Extract the [X, Y] coordinate from the center of the cell holding the provided text.  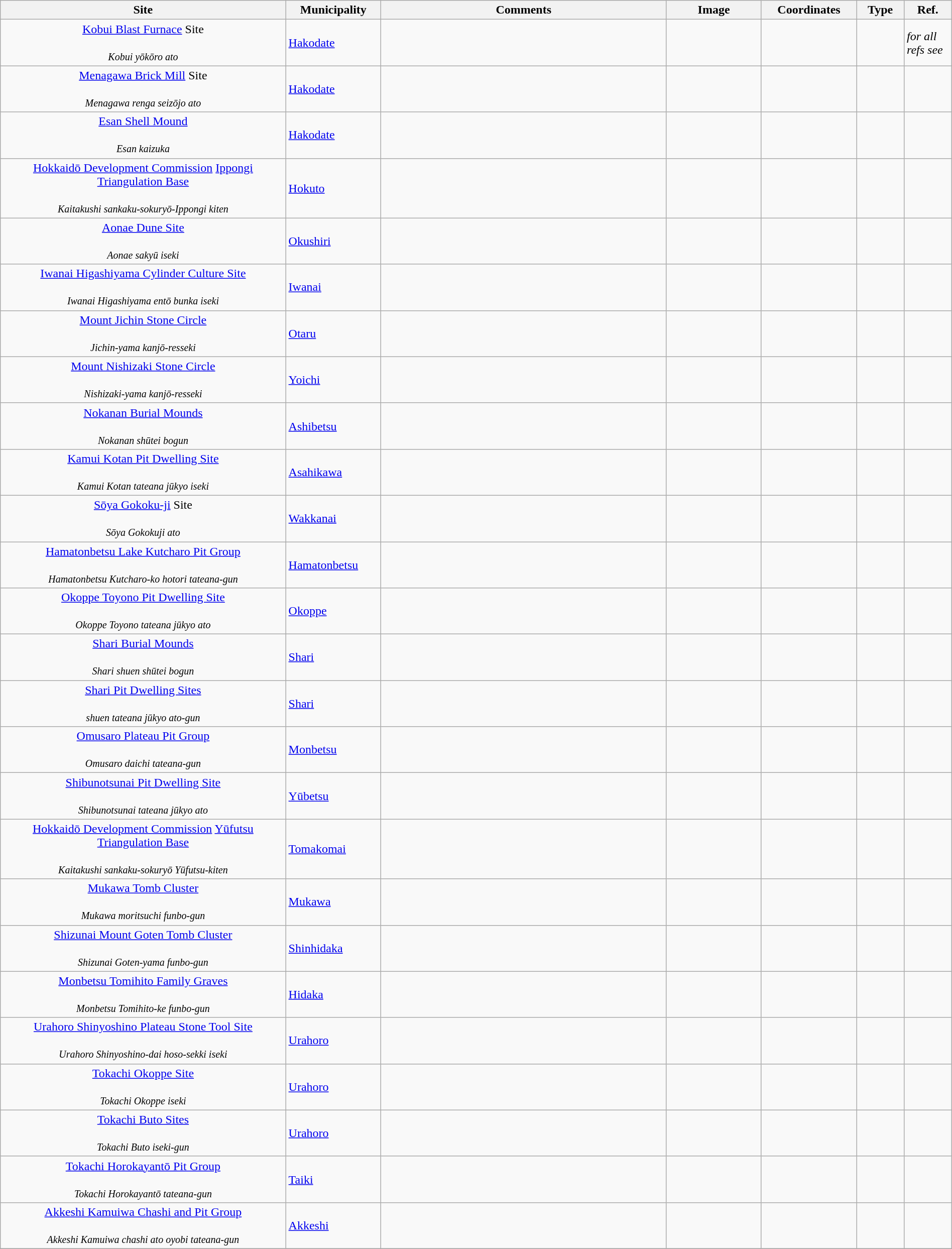
Hokkaidō Development Commission Yūfutsu Triangulation BaseKaitakushi sankaku-sokuryō Yūfutsu-kiten [143, 849]
Shinhidaka [333, 948]
Tokachi Buto SitesTokachi Buto iseki-gun [143, 1133]
Akkeshi Kamuiwa Chashi and Pit GroupAkkeshi Kamuiwa chashi ato oyobi tateana-gun [143, 1225]
Hokkaidō Development Commission Ippongi Triangulation BaseKaitakushi sankaku-sokuryō-Ippongi kiten [143, 188]
Hamatonbetsu Lake Kutcharo Pit GroupHamatonbetsu Kutcharo-ko hotori tateana-gun [143, 564]
Shizunai Mount Goten Tomb ClusterShizunai Goten-yama funbo-gun [143, 948]
Sōya Gokoku-ji SiteSōya Gokokuji ato [143, 518]
for all refs see [928, 43]
Image [714, 10]
Omusaro Plateau Pit GroupOmusaro daichi tateana-gun [143, 750]
Wakkanai [333, 518]
Mukawa [333, 902]
Ref. [928, 10]
Tomakomai [333, 849]
Otaru [333, 333]
Esan Shell MoundEsan kaizuka [143, 135]
Yūbetsu [333, 796]
Mukawa Tomb ClusterMukawa moritsuchi funbo-gun [143, 902]
Urahoro Shinyoshino Plateau Stone Tool SiteUrahoro Shinyoshino-dai hoso-sekki iseki [143, 1041]
Okushiri [333, 241]
Taiki [333, 1179]
Site [143, 10]
Iwanai [333, 287]
Tokachi Horokayantō Pit GroupTokachi Horokayantō tateana-gun [143, 1179]
Monbetsu Tomihito Family GravesMonbetsu Tomihito-ke funbo-gun [143, 994]
Iwanai Higashiyama Cylinder Culture SiteIwanai Higashiyama entō bunka iseki [143, 287]
Coordinates [808, 10]
Comments [524, 10]
Yoichi [333, 380]
Nokanan Burial MoundsNokanan shūtei bogun [143, 426]
Aonae Dune SiteAonae sakyū iseki [143, 241]
Monbetsu [333, 750]
Hidaka [333, 994]
Tokachi Okoppe SiteTokachi Okoppe iseki [143, 1087]
Hokuto [333, 188]
Municipality [333, 10]
Mount Nishizaki Stone CircleNishizaki-yama kanjō-resseki [143, 380]
Okoppe [333, 611]
Mount Jichin Stone CircleJichin-yama kanjō-resseki [143, 333]
Menagawa Brick Mill SiteMenagawa renga seizōjo ato [143, 89]
Type [881, 10]
Hamatonbetsu [333, 564]
Asahikawa [333, 472]
Akkeshi [333, 1225]
Shari Burial MoundsShari shuen shūtei bogun [143, 657]
Kobui Blast Furnace SiteKobui yōkōro ato [143, 43]
Okoppe Toyono Pit Dwelling SiteOkoppe Toyono tateana jūkyo ato [143, 611]
Kamui Kotan Pit Dwelling SiteKamui Kotan tateana jūkyo iseki [143, 472]
Ashibetsu [333, 426]
Shibunotsunai Pit Dwelling SiteShibunotsunai tateana jūkyo ato [143, 796]
Shari Pit Dwelling Sitesshuen tateana jūkyo ato-gun [143, 704]
